For the text-containing cell, return its midpoint in [X, Y] coordinate format. 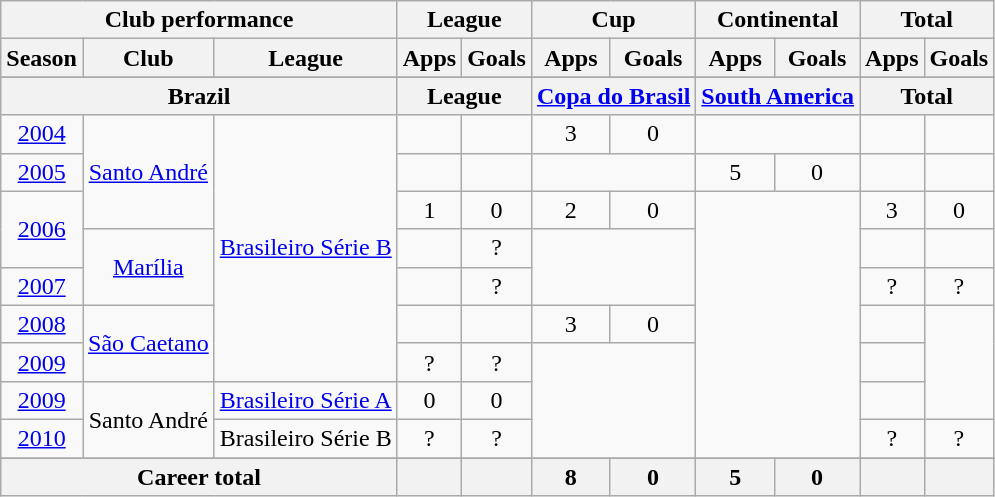
Club performance [199, 20]
Brazil [199, 96]
South America [778, 96]
São Caetano [148, 343]
2007 [42, 286]
Marília [148, 267]
2005 [42, 172]
Continental [778, 20]
8 [570, 477]
Club [148, 58]
Brasileiro Série A [306, 400]
2006 [42, 229]
Copa do Brasil [613, 96]
2004 [42, 134]
1 [429, 210]
Career total [199, 477]
2008 [42, 324]
Season [42, 58]
Cup [613, 20]
2 [570, 210]
2010 [42, 438]
